Provide the (X, Y) coordinate of the cell's center where the given text is located.  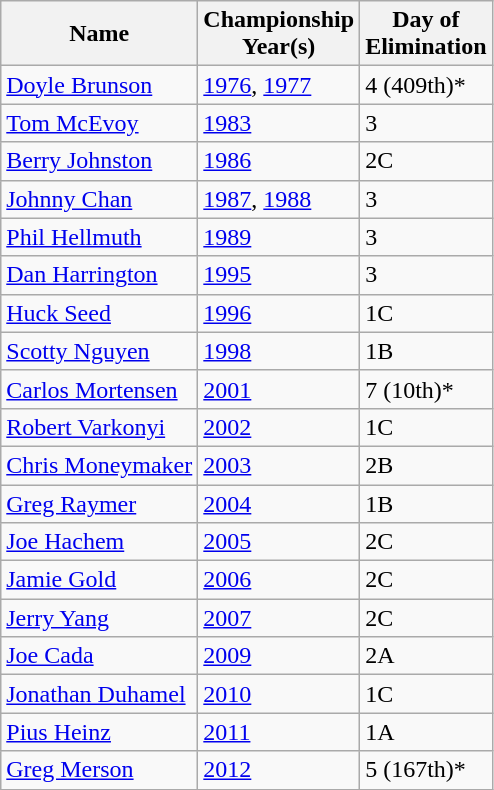
1983 (279, 123)
1987, 1988 (279, 199)
1A (426, 732)
ChampionshipYear(s) (279, 34)
Huck Seed (100, 313)
4 (409th)* (426, 85)
Robert Varkonyi (100, 427)
2001 (279, 389)
Johnny Chan (100, 199)
2A (426, 656)
Pius Heinz (100, 732)
1989 (279, 237)
2009 (279, 656)
Jonathan Duhamel (100, 694)
Dan Harrington (100, 275)
Day ofElimination (426, 34)
2010 (279, 694)
2012 (279, 770)
Phil Hellmuth (100, 237)
2003 (279, 465)
2B (426, 465)
Jamie Gold (100, 580)
5 (167th)* (426, 770)
1986 (279, 161)
7 (10th)* (426, 389)
2007 (279, 618)
2002 (279, 427)
2004 (279, 503)
1996 (279, 313)
1995 (279, 275)
Berry Johnston (100, 161)
Joe Cada (100, 656)
Carlos Mortensen (100, 389)
Chris Moneymaker (100, 465)
Scotty Nguyen (100, 351)
2005 (279, 542)
1998 (279, 351)
Joe Hachem (100, 542)
Name (100, 34)
Tom McEvoy (100, 123)
Doyle Brunson (100, 85)
2011 (279, 732)
2006 (279, 580)
Greg Raymer (100, 503)
Jerry Yang (100, 618)
Greg Merson (100, 770)
1976, 1977 (279, 85)
